Provide the (X, Y) coordinate of the cell's center where the given text is located.  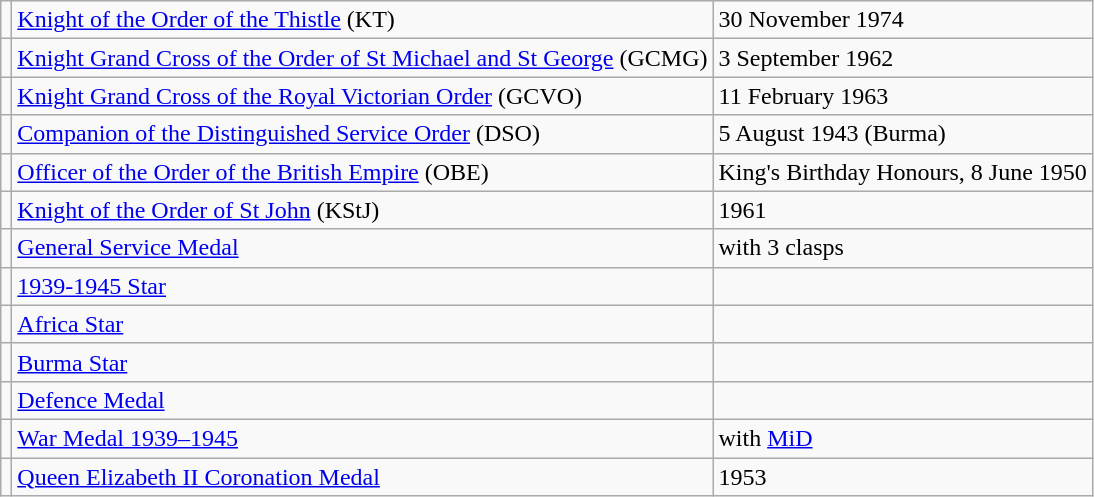
1961 (902, 210)
11 February 1963 (902, 96)
Queen Elizabeth II Coronation Medal (362, 477)
Officer of the Order of the British Empire (OBE) (362, 172)
Knight Grand Cross of the Order of St Michael and St George (GCMG) (362, 58)
30 November 1974 (902, 20)
General Service Medal (362, 248)
War Medal 1939–1945 (362, 438)
with MiD (902, 438)
Knight of the Order of the Thistle (KT) (362, 20)
Defence Medal (362, 400)
Africa Star (362, 324)
Companion of the Distinguished Service Order (DSO) (362, 134)
5 August 1943 (Burma) (902, 134)
Knight of the Order of St John (KStJ) (362, 210)
Burma Star (362, 362)
King's Birthday Honours, 8 June 1950 (902, 172)
1953 (902, 477)
Knight Grand Cross of the Royal Victorian Order (GCVO) (362, 96)
with 3 clasps (902, 248)
3 September 1962 (902, 58)
1939-1945 Star (362, 286)
